Extract the (X, Y) coordinate from the center of the cell holding the provided text.  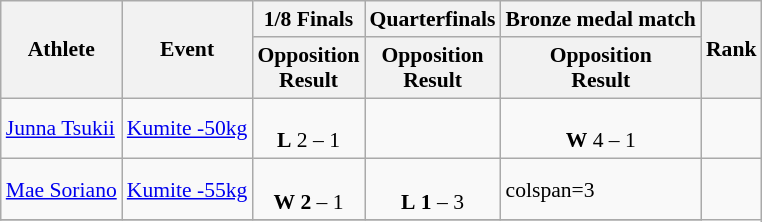
Event (188, 50)
Bronze medal match (601, 19)
Quarterfinals (433, 19)
Kumite -50kg (188, 128)
Junna Tsukii (62, 128)
W 4 – 1 (601, 128)
colspan=3 (601, 190)
W 2 – 1 (308, 190)
Mae Soriano (62, 190)
Kumite -55kg (188, 190)
1/8 Finals (308, 19)
L 2 – 1 (308, 128)
Athlete (62, 50)
Rank (732, 50)
L 1 – 3 (433, 190)
